Return [X, Y] of the center of cell containing provided text 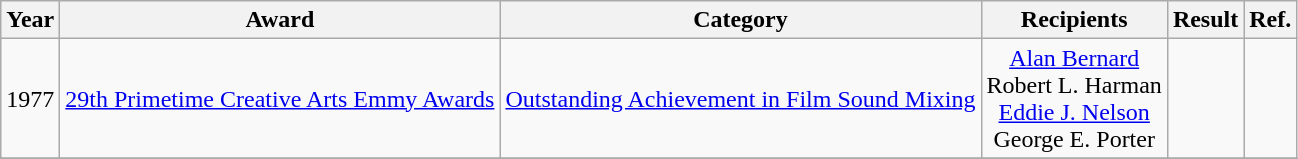
Recipients [1074, 20]
Result [1205, 20]
Award [280, 20]
Alan Bernard Robert L. Harman Eddie J. Nelson George E. Porter [1074, 98]
Year [30, 20]
Category [740, 20]
1977 [30, 98]
Ref. [1270, 20]
Outstanding Achievement in Film Sound Mixing [740, 98]
29th Primetime Creative Arts Emmy Awards [280, 98]
